For the text-containing cell, return its midpoint in [x, y] coordinate format. 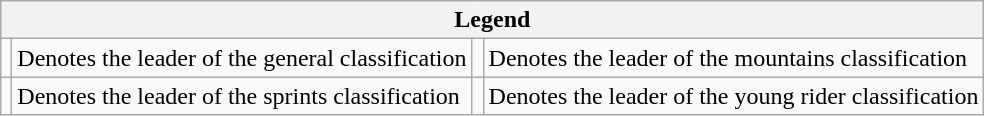
Denotes the leader of the young rider classification [734, 96]
Denotes the leader of the mountains classification [734, 58]
Denotes the leader of the sprints classification [242, 96]
Legend [492, 20]
Denotes the leader of the general classification [242, 58]
